Extract the [X, Y] coordinate from the center of the cell holding the provided text.  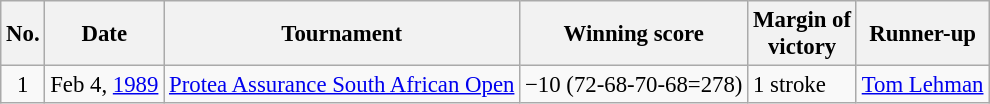
Tom Lehman [922, 85]
1 [23, 85]
Date [104, 34]
Protea Assurance South African Open [342, 85]
Runner-up [922, 34]
Feb 4, 1989 [104, 85]
No. [23, 34]
−10 (72-68-70-68=278) [634, 85]
Margin ofvictory [802, 34]
Winning score [634, 34]
1 stroke [802, 85]
Tournament [342, 34]
